Return the (X, Y) coordinate for the center point of the cell that contains the specified text.  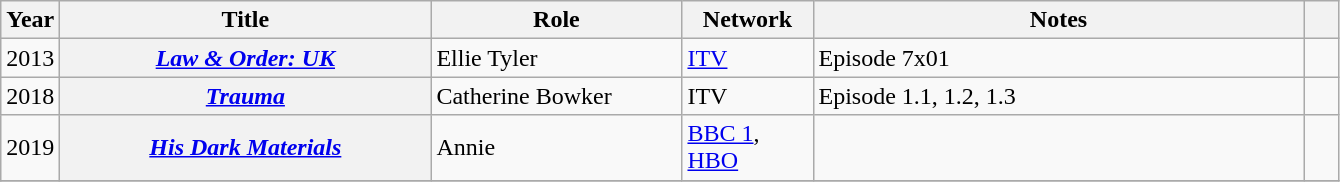
His Dark Materials (246, 148)
Episode 1.1, 1.2, 1.3 (1058, 96)
2019 (30, 148)
Ellie Tyler (556, 58)
Law & Order: UK (246, 58)
2018 (30, 96)
Annie (556, 148)
Title (246, 20)
Year (30, 20)
Episode 7x01 (1058, 58)
Network (748, 20)
Catherine Bowker (556, 96)
Role (556, 20)
BBC 1, HBO (748, 148)
Trauma (246, 96)
2013 (30, 58)
Notes (1058, 20)
